For the text-containing cell, return its midpoint in (X, Y) coordinate format. 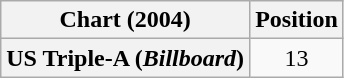
US Triple-A (Billboard) (126, 58)
13 (297, 58)
Chart (2004) (126, 20)
Position (297, 20)
